Scan for the cell matching the given text and deliver its [X, Y] coordinate at center. 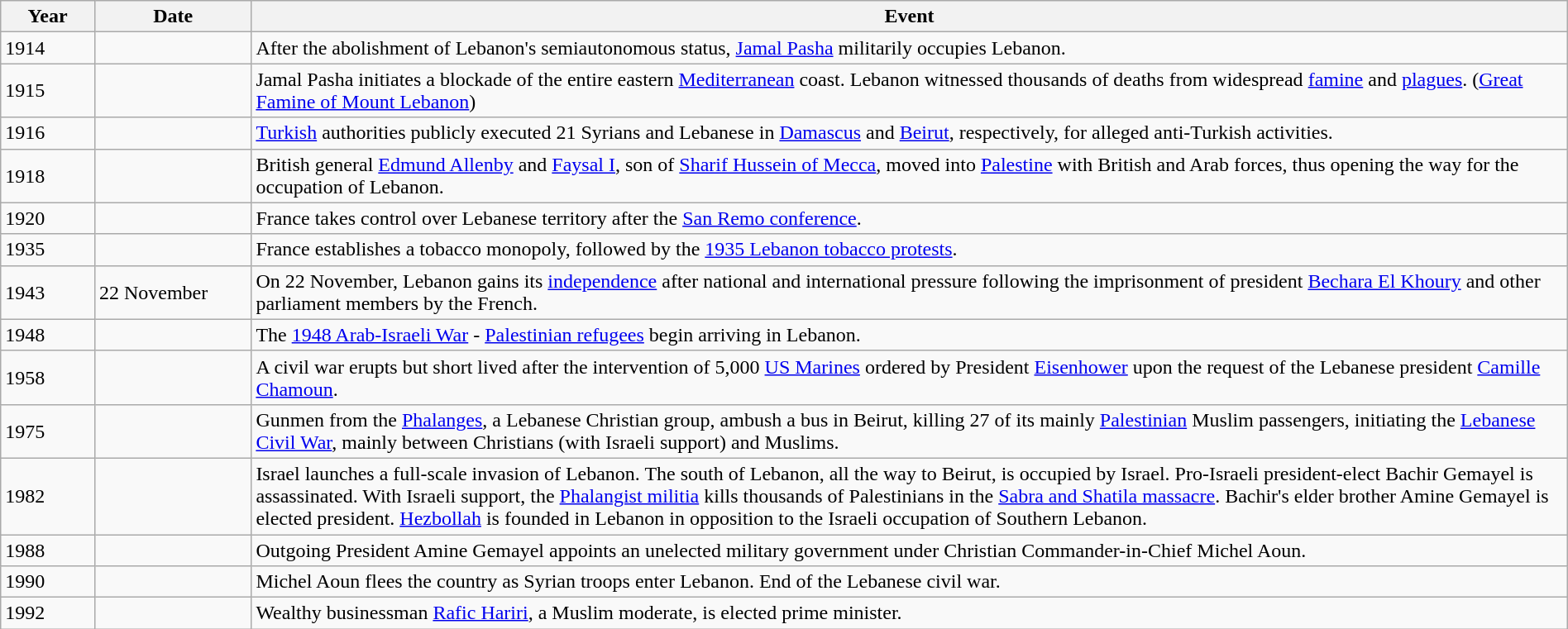
France establishes a tobacco monopoly, followed by the 1935 Lebanon tobacco protests. [910, 250]
The 1948 Arab-Israeli War - Palestinian refugees begin arriving in Lebanon. [910, 335]
Outgoing President Amine Gemayel appoints an unelected military government under Christian Commander-in-Chief Michel Aoun. [910, 550]
Michel Aoun flees the country as Syrian troops enter Lebanon. End of the Lebanese civil war. [910, 582]
Date [172, 17]
1943 [48, 293]
1935 [48, 250]
1992 [48, 613]
1988 [48, 550]
1915 [48, 91]
1916 [48, 133]
1918 [48, 175]
After the abolishment of Lebanon's semiautonomous status, Jamal Pasha militarily occupies Lebanon. [910, 48]
1920 [48, 218]
1914 [48, 48]
1975 [48, 431]
1990 [48, 582]
Event [910, 17]
1958 [48, 377]
Turkish authorities publicly executed 21 Syrians and Lebanese in Damascus and Beirut, respectively, for alleged anti-Turkish activities. [910, 133]
22 November [172, 293]
Year [48, 17]
Wealthy businessman Rafic Hariri, a Muslim moderate, is elected prime minister. [910, 613]
1982 [48, 496]
1948 [48, 335]
France takes control over Lebanese territory after the San Remo conference. [910, 218]
